Detect which cell encompasses the target text, then output its (X, Y) center coordinate. 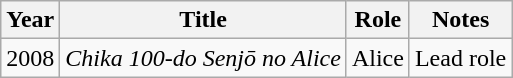
Alice (378, 58)
2008 (30, 58)
Lead role (460, 58)
Role (378, 20)
Notes (460, 20)
Year (30, 20)
Title (204, 20)
Chika 100-do Senjō no Alice (204, 58)
